Locate the cell with the specified text and output its (x, y) center coordinate. 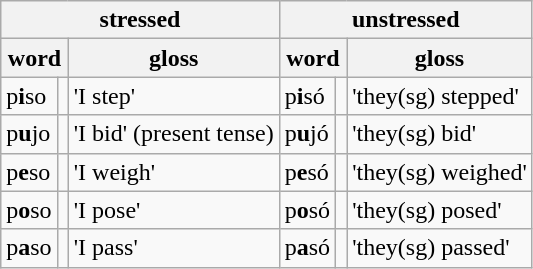
'they(sg) posed' (440, 210)
unstressed (406, 20)
pujó (307, 134)
'they(sg) weighed' (440, 172)
'I pose' (174, 210)
pasó (307, 248)
peso (29, 172)
'they(sg) passed' (440, 248)
stressed (140, 20)
paso (29, 248)
'they(sg) bid' (440, 134)
piso (29, 96)
pisó (307, 96)
'they(sg) stepped' (440, 96)
'I weigh' (174, 172)
pujo (29, 134)
'I step' (174, 96)
'I pass' (174, 248)
poso (29, 210)
posó (307, 210)
pesó (307, 172)
'I bid' (present tense) (174, 134)
